Return the [X, Y] coordinate for the center point of the cell that contains the specified text.  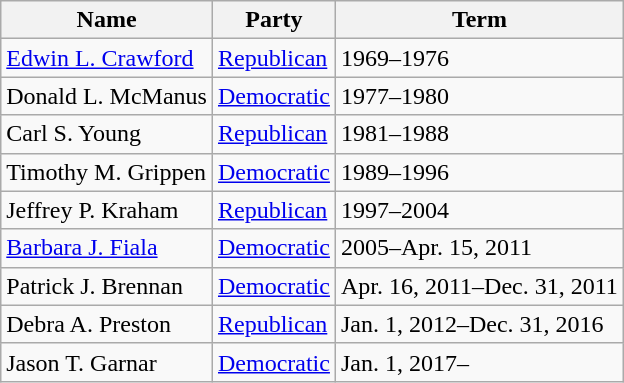
Jason T. Garnar [107, 362]
Party [274, 20]
Debra A. Preston [107, 324]
Timothy M. Grippen [107, 172]
Donald L. McManus [107, 96]
Jeffrey P. Kraham [107, 210]
Patrick J. Brennan [107, 286]
Carl S. Young [107, 134]
1997–2004 [479, 210]
Barbara J. Fiala [107, 248]
1977–1980 [479, 96]
1969–1976 [479, 58]
Name [107, 20]
1989–1996 [479, 172]
Term [479, 20]
Jan. 1, 2017– [479, 362]
1981–1988 [479, 134]
Apr. 16, 2011–Dec. 31, 2011 [479, 286]
2005–Apr. 15, 2011 [479, 248]
Edwin L. Crawford [107, 58]
Jan. 1, 2012–Dec. 31, 2016 [479, 324]
